Pinpoint the cell where the given text exists, returning its (x, y) midpoint coordinate. 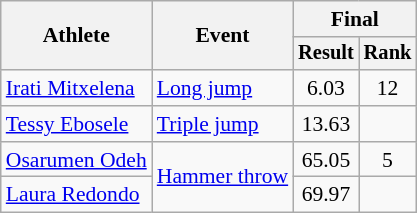
Event (222, 36)
Long jump (222, 88)
65.05 (326, 160)
Final (354, 19)
13.63 (326, 124)
Hammer throw (222, 178)
Result (326, 54)
Laura Redondo (76, 195)
Osarumen Odeh (76, 160)
12 (388, 88)
5 (388, 160)
Irati Mitxelena (76, 88)
Athlete (76, 36)
Rank (388, 54)
Tessy Ebosele (76, 124)
69.97 (326, 195)
6.03 (326, 88)
Triple jump (222, 124)
